Detect which cell encompasses the target text, then output its [X, Y] center coordinate. 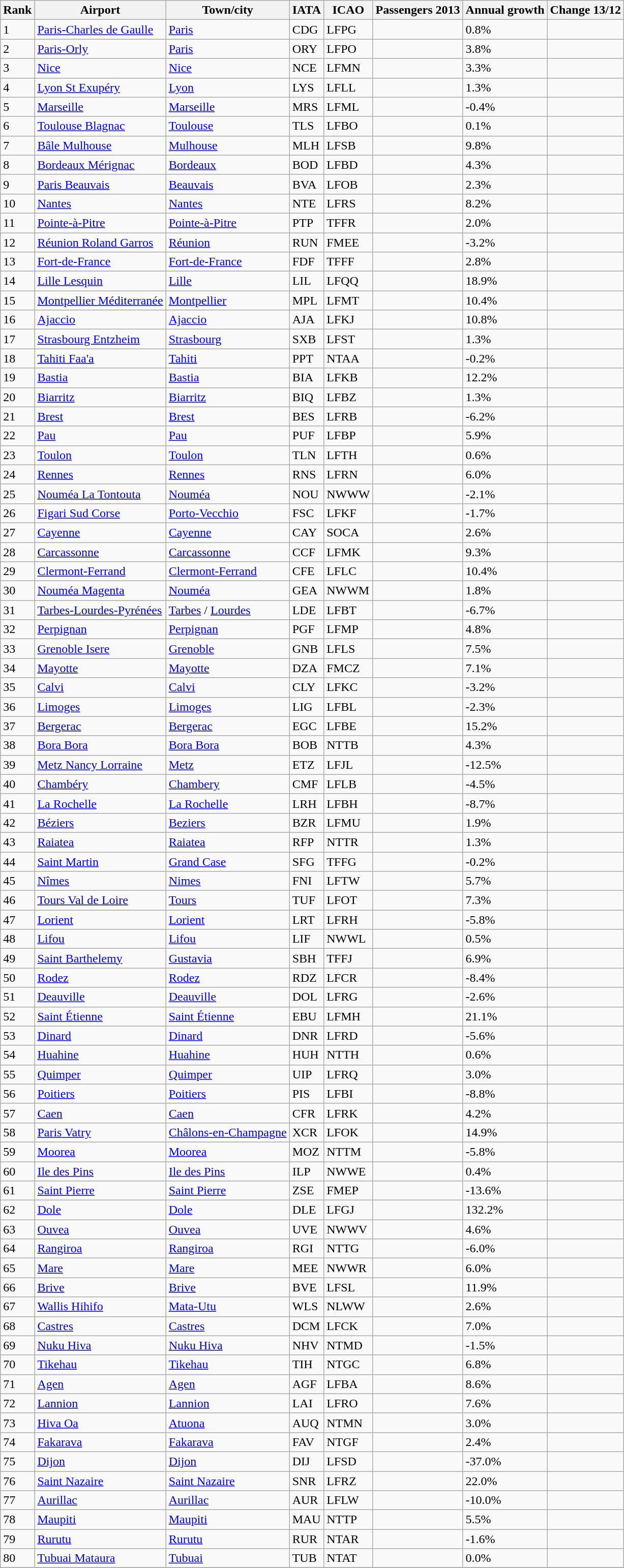
1.8% [505, 591]
Passengers 2013 [418, 10]
Town/city [228, 10]
29 [17, 571]
ILP [307, 1171]
TFFJ [348, 958]
7.3% [505, 900]
Paris Beauvais [100, 184]
Bordeaux [228, 165]
Toulouse [228, 126]
13 [17, 262]
DIJ [307, 1461]
LFMP [348, 629]
Lyon St Exupéry [100, 87]
XCR [307, 1132]
TFFG [348, 862]
LFPG [348, 29]
Strasbourg [228, 339]
LFRZ [348, 1481]
NTTP [348, 1520]
LYS [307, 87]
56 [17, 1094]
LFMK [348, 552]
LFKF [348, 513]
LFRG [348, 997]
39 [17, 765]
SOCA [348, 532]
73 [17, 1423]
Saint Barthelemy [100, 958]
LFTW [348, 881]
BOB [307, 745]
77 [17, 1500]
36 [17, 707]
37 [17, 726]
LFBZ [348, 397]
CAY [307, 532]
60 [17, 1171]
11.9% [505, 1287]
-8.7% [505, 803]
Toulouse Blagnac [100, 126]
Lyon [228, 87]
LFBO [348, 126]
33 [17, 649]
3.8% [505, 49]
WLS [307, 1307]
-1.6% [505, 1539]
PIS [307, 1094]
-2.6% [505, 997]
Tubuai Mataura [100, 1558]
GEA [307, 591]
4.8% [505, 629]
RFP [307, 842]
42 [17, 823]
CMF [307, 784]
MOZ [307, 1152]
PGF [307, 629]
79 [17, 1539]
ICAO [348, 10]
NWWR [348, 1268]
FDF [307, 262]
52 [17, 1016]
45 [17, 881]
LFSL [348, 1287]
50 [17, 978]
2 [17, 49]
Saint Martin [100, 862]
Réunion [228, 243]
Nimes [228, 881]
FSC [307, 513]
4.2% [505, 1113]
LFMH [348, 1016]
NTE [307, 203]
Tarbes / Lourdes [228, 610]
3.3% [505, 68]
BIQ [307, 397]
4.6% [505, 1229]
Airport [100, 10]
Paris-Charles de Gaulle [100, 29]
TFFF [348, 262]
CLY [307, 687]
46 [17, 900]
NHV [307, 1345]
Tours [228, 900]
BVA [307, 184]
64 [17, 1249]
MPL [307, 300]
NWWV [348, 1229]
NTTG [348, 1249]
2.3% [505, 184]
21.1% [505, 1016]
Mulhouse [228, 145]
NLWW [348, 1307]
3 [17, 68]
75 [17, 1461]
MEE [307, 1268]
43 [17, 842]
Grenoble Isere [100, 649]
Béziers [100, 823]
1.9% [505, 823]
LFRS [348, 203]
16 [17, 320]
PUF [307, 436]
9 [17, 184]
5 [17, 107]
LFKC [348, 687]
-2.3% [505, 707]
DOL [307, 997]
57 [17, 1113]
-37.0% [505, 1461]
LFRN [348, 474]
71 [17, 1384]
48 [17, 939]
TIH [307, 1365]
RUR [307, 1539]
LFRK [348, 1113]
LIL [307, 281]
Rank [17, 10]
LFTH [348, 455]
Beziers [228, 823]
8.6% [505, 1384]
DLE [307, 1210]
NTMN [348, 1423]
LFLC [348, 571]
LFGJ [348, 1210]
0.4% [505, 1171]
LFOT [348, 900]
Metz Nancy Lorraine [100, 765]
53 [17, 1036]
Lille Lesquin [100, 281]
LFPO [348, 49]
LFKJ [348, 320]
27 [17, 532]
-8.8% [505, 1094]
EGC [307, 726]
LFMU [348, 823]
63 [17, 1229]
11 [17, 223]
LDE [307, 610]
24 [17, 474]
30 [17, 591]
Strasbourg Entzheim [100, 339]
NTTB [348, 745]
AUR [307, 1500]
6 [17, 126]
AUQ [307, 1423]
-10.0% [505, 1500]
Tarbes-Lourdes-Pyrénées [100, 610]
NTMD [348, 1345]
LFCK [348, 1326]
-1.7% [505, 513]
Atuona [228, 1423]
FMCZ [348, 668]
LFBE [348, 726]
BVE [307, 1287]
Nîmes [100, 881]
0.0% [505, 1558]
1 [17, 29]
2.8% [505, 262]
LFBP [348, 436]
LFMT [348, 300]
ZSE [307, 1191]
IATA [307, 10]
LFBT [348, 610]
NTGF [348, 1442]
15.2% [505, 726]
32 [17, 629]
SBH [307, 958]
58 [17, 1132]
49 [17, 958]
LFLS [348, 649]
LIF [307, 939]
14.9% [505, 1132]
LFOK [348, 1132]
Gustavia [228, 958]
44 [17, 862]
-6.0% [505, 1249]
TLN [307, 455]
55 [17, 1074]
SFG [307, 862]
Nouméa Magenta [100, 591]
AGF [307, 1384]
10.8% [505, 320]
Chambery [228, 784]
TUF [307, 900]
12 [17, 243]
66 [17, 1287]
FMEP [348, 1191]
UVE [307, 1229]
34 [17, 668]
BIA [307, 378]
GNB [307, 649]
HUH [307, 1055]
7.1% [505, 668]
EBU [307, 1016]
62 [17, 1210]
LFRH [348, 920]
8.2% [505, 203]
7.6% [505, 1403]
19 [17, 378]
BZR [307, 823]
PPT [307, 358]
69 [17, 1345]
7.0% [505, 1326]
18.9% [505, 281]
-13.6% [505, 1191]
Bordeaux Mérignac [100, 165]
LRH [307, 803]
LFKB [348, 378]
Metz [228, 765]
22.0% [505, 1481]
9.8% [505, 145]
-8.4% [505, 978]
7.5% [505, 649]
Change 13/12 [585, 10]
-4.5% [505, 784]
68 [17, 1326]
72 [17, 1403]
132.2% [505, 1210]
Tahiti [228, 358]
Châlons-en-Champagne [228, 1132]
Mata-Utu [228, 1307]
22 [17, 436]
Montpellier Méditerranée [100, 300]
Paris-Orly [100, 49]
-1.5% [505, 1345]
Chambéry [100, 784]
Tahiti Faa'a [100, 358]
NCE [307, 68]
LFRD [348, 1036]
DNR [307, 1036]
LFSD [348, 1461]
10 [17, 203]
LFLW [348, 1500]
Nouméa La Tontouta [100, 494]
59 [17, 1152]
TFFR [348, 223]
Bâle Mulhouse [100, 145]
0.1% [505, 126]
Tubuai [228, 1558]
12.2% [505, 378]
NTAT [348, 1558]
41 [17, 803]
LFLB [348, 784]
Wallis Hihifo [100, 1307]
2.0% [505, 223]
AJA [307, 320]
DZA [307, 668]
8 [17, 165]
FMEE [348, 243]
UIP [307, 1074]
LFBI [348, 1094]
-6.2% [505, 416]
2.4% [505, 1442]
-2.1% [505, 494]
21 [17, 416]
NWWM [348, 591]
Annual growth [505, 10]
NTGC [348, 1365]
54 [17, 1055]
LIG [307, 707]
6.9% [505, 958]
MRS [307, 107]
40 [17, 784]
Figari Sud Corse [100, 513]
70 [17, 1365]
20 [17, 397]
6.8% [505, 1365]
18 [17, 358]
-12.5% [505, 765]
RUN [307, 243]
TUB [307, 1558]
65 [17, 1268]
SNR [307, 1481]
LFLL [348, 87]
BOD [307, 165]
LFOB [348, 184]
-0.4% [505, 107]
NWWL [348, 939]
ORY [307, 49]
LFQQ [348, 281]
5.9% [505, 436]
Réunion Roland Garros [100, 243]
Beauvais [228, 184]
LFJL [348, 765]
NWWE [348, 1171]
Hiva Oa [100, 1423]
SXB [307, 339]
NOU [307, 494]
47 [17, 920]
LFRQ [348, 1074]
CDG [307, 29]
NTAR [348, 1539]
PTP [307, 223]
LFML [348, 107]
LFRB [348, 416]
5.5% [505, 1520]
NTTH [348, 1055]
CCF [307, 552]
LFRO [348, 1403]
Grand Case [228, 862]
-6.7% [505, 610]
MAU [307, 1520]
61 [17, 1191]
9.3% [505, 552]
76 [17, 1481]
CFE [307, 571]
RDZ [307, 978]
LFSB [348, 145]
FNI [307, 881]
25 [17, 494]
LFMN [348, 68]
7 [17, 145]
35 [17, 687]
Grenoble [228, 649]
5.7% [505, 881]
TLS [307, 126]
RGI [307, 1249]
28 [17, 552]
67 [17, 1307]
Paris Vatry [100, 1132]
78 [17, 1520]
RNS [307, 474]
17 [17, 339]
LAI [307, 1403]
-5.6% [505, 1036]
CFR [307, 1113]
23 [17, 455]
4 [17, 87]
0.5% [505, 939]
0.8% [505, 29]
FAV [307, 1442]
NTTR [348, 842]
26 [17, 513]
NTTM [348, 1152]
Tours Val de Loire [100, 900]
Montpellier [228, 300]
74 [17, 1442]
51 [17, 997]
NWWW [348, 494]
LFBD [348, 165]
LFST [348, 339]
MLH [307, 145]
LFBL [348, 707]
LFCR [348, 978]
DCM [307, 1326]
LFBH [348, 803]
LFBA [348, 1384]
Porto-Vecchio [228, 513]
14 [17, 281]
NTAA [348, 358]
31 [17, 610]
15 [17, 300]
BES [307, 416]
Lille [228, 281]
80 [17, 1558]
LRT [307, 920]
ETZ [307, 765]
38 [17, 745]
